Return [X, Y] of the center of cell containing provided text 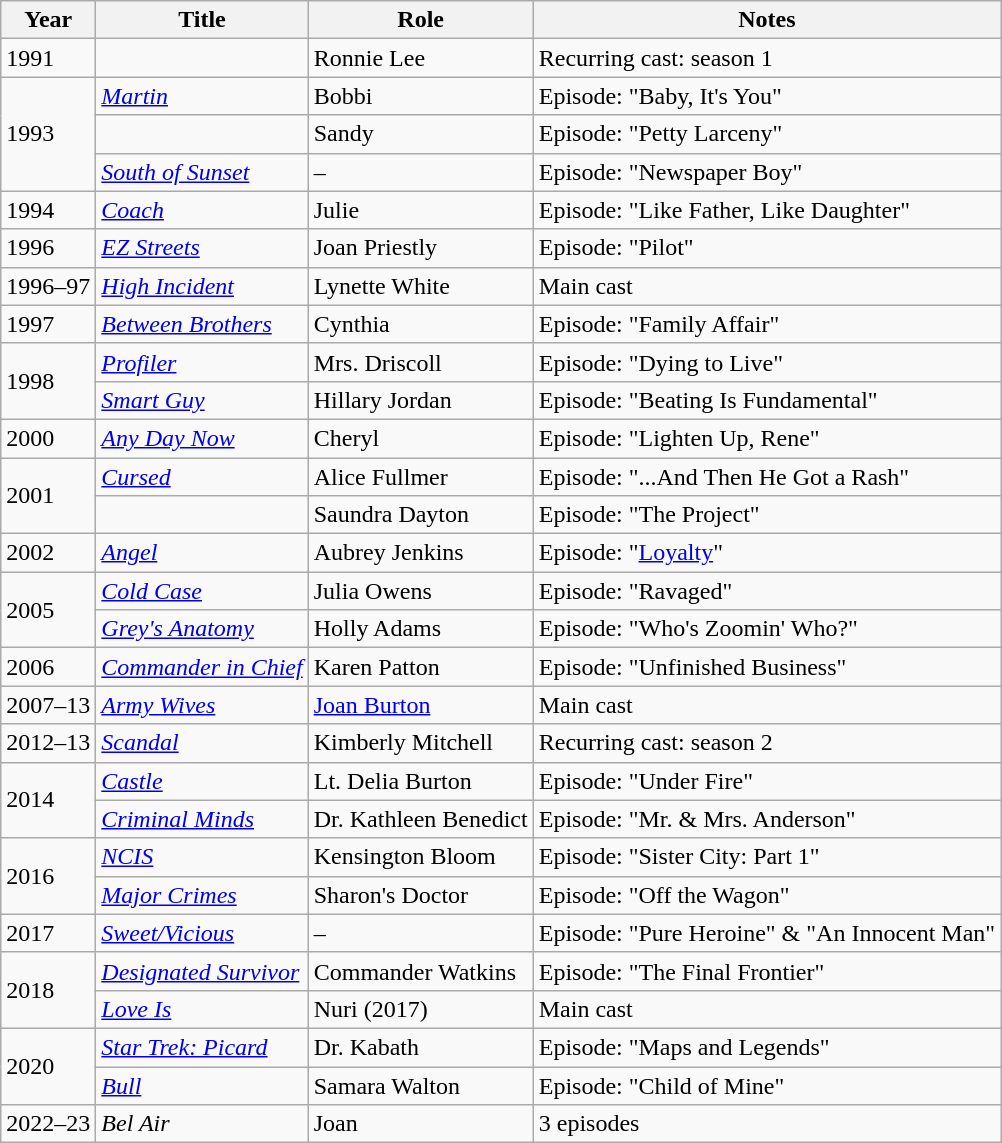
Title [202, 20]
Cynthia [420, 324]
Bel Air [202, 1124]
Episode: "Off the Wagon" [766, 895]
2020 [48, 1066]
1996–97 [48, 286]
Cold Case [202, 591]
Julie [420, 210]
Sandy [420, 134]
Scandal [202, 743]
Sweet/Vicious [202, 933]
2001 [48, 496]
Episode: "Newspaper Boy" [766, 172]
2012–13 [48, 743]
Mrs. Driscoll [420, 362]
Episode: "Loyalty" [766, 553]
Episode: "Mr. & Mrs. Anderson" [766, 819]
2006 [48, 667]
Any Day Now [202, 438]
Criminal Minds [202, 819]
1993 [48, 134]
Bobbi [420, 96]
Aubrey Jenkins [420, 553]
1991 [48, 58]
Nuri (2017) [420, 1009]
Kimberly Mitchell [420, 743]
Star Trek: Picard [202, 1047]
Commander in Chief [202, 667]
1994 [48, 210]
High Incident [202, 286]
Ronnie Lee [420, 58]
Role [420, 20]
Episode: "Who's Zoomin' Who?" [766, 629]
1996 [48, 248]
Dr. Kabath [420, 1047]
Castle [202, 781]
Episode: "The Final Frontier" [766, 971]
Between Brothers [202, 324]
Joan Priestly [420, 248]
3 episodes [766, 1124]
Samara Walton [420, 1085]
Cheryl [420, 438]
Joan Burton [420, 705]
Army Wives [202, 705]
Lt. Delia Burton [420, 781]
Major Crimes [202, 895]
1998 [48, 381]
Grey's Anatomy [202, 629]
EZ Streets [202, 248]
2018 [48, 990]
Profiler [202, 362]
Cursed [202, 477]
Holly Adams [420, 629]
Episode: "Beating Is Fundamental" [766, 400]
Dr. Kathleen Benedict [420, 819]
Notes [766, 20]
Episode: "Baby, It's You" [766, 96]
Episode: "Pure Heroine" & "An Innocent Man" [766, 933]
NCIS [202, 857]
Episode: "The Project" [766, 515]
2000 [48, 438]
2014 [48, 800]
Sharon's Doctor [420, 895]
Episode: "Maps and Legends" [766, 1047]
2007–13 [48, 705]
Hillary Jordan [420, 400]
Episode: "Sister City: Part 1" [766, 857]
Recurring cast: season 2 [766, 743]
Angel [202, 553]
Year [48, 20]
2002 [48, 553]
Episode: "Child of Mine" [766, 1085]
2022–23 [48, 1124]
Smart Guy [202, 400]
Martin [202, 96]
Episode: "Under Fire" [766, 781]
Episode: "Ravaged" [766, 591]
Coach [202, 210]
Julia Owens [420, 591]
Bull [202, 1085]
2017 [48, 933]
Episode: "Lighten Up, Rene" [766, 438]
2005 [48, 610]
South of Sunset [202, 172]
Episode: "Pilot" [766, 248]
Recurring cast: season 1 [766, 58]
Saundra Dayton [420, 515]
Designated Survivor [202, 971]
Lynette White [420, 286]
Love Is [202, 1009]
Joan [420, 1124]
Commander Watkins [420, 971]
Episode: "Petty Larceny" [766, 134]
Alice Fullmer [420, 477]
2016 [48, 876]
Episode: "Like Father, Like Daughter" [766, 210]
Karen Patton [420, 667]
Episode: "Dying to Live" [766, 362]
Episode: "...And Then He Got a Rash" [766, 477]
1997 [48, 324]
Kensington Bloom [420, 857]
Episode: "Unfinished Business" [766, 667]
Episode: "Family Affair" [766, 324]
